Scan for the cell matching the given text and deliver its [X, Y] coordinate at center. 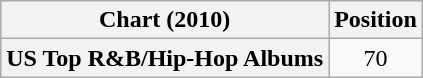
Chart (2010) [165, 20]
Position [376, 20]
70 [376, 58]
US Top R&B/Hip-Hop Albums [165, 58]
